Find where the given text appears and provide that cell's center as [x, y] coordinate. 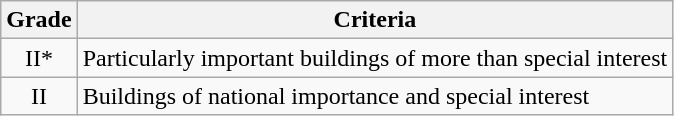
II* [39, 58]
Buildings of national importance and special interest [375, 96]
Particularly important buildings of more than special interest [375, 58]
Criteria [375, 20]
Grade [39, 20]
II [39, 96]
